Scan for the cell matching the given text and deliver its (x, y) coordinate at center. 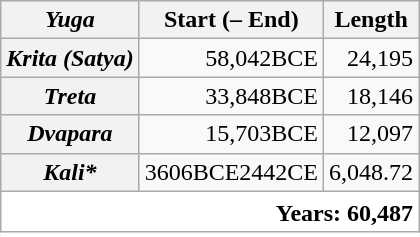
Treta (70, 96)
Years: 60,487 (210, 212)
12,097 (372, 134)
Length (372, 20)
Dvapara (70, 134)
Krita (Satya) (70, 58)
Start (– End) (231, 20)
33,848BCE (231, 96)
Kali* (70, 172)
24,195 (372, 58)
3606BCE2442CE (231, 172)
58,042BCE (231, 58)
Yuga (70, 20)
15,703BCE (231, 134)
18,146 (372, 96)
6,048.72 (372, 172)
